Find where the given text appears and provide that cell's center as [X, Y] coordinate. 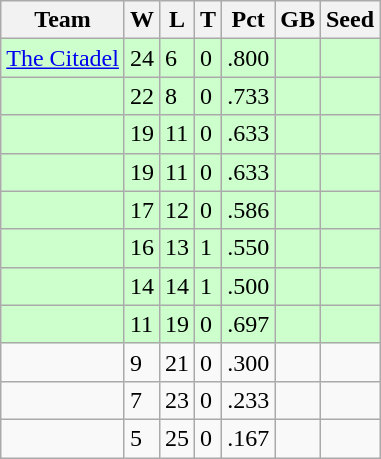
17 [142, 210]
.697 [248, 324]
Pct [248, 20]
24 [142, 58]
.733 [248, 96]
22 [142, 96]
T [208, 20]
.167 [248, 438]
12 [178, 210]
W [142, 20]
8 [178, 96]
.800 [248, 58]
21 [178, 362]
16 [142, 248]
9 [142, 362]
.586 [248, 210]
23 [178, 400]
25 [178, 438]
.233 [248, 400]
7 [142, 400]
Seed [350, 20]
6 [178, 58]
L [178, 20]
GB [298, 20]
Team [63, 20]
5 [142, 438]
.300 [248, 362]
13 [178, 248]
The Citadel [63, 58]
.500 [248, 286]
.550 [248, 248]
